Identify which cell holds the provided text, then report its (X, Y) central coordinate. 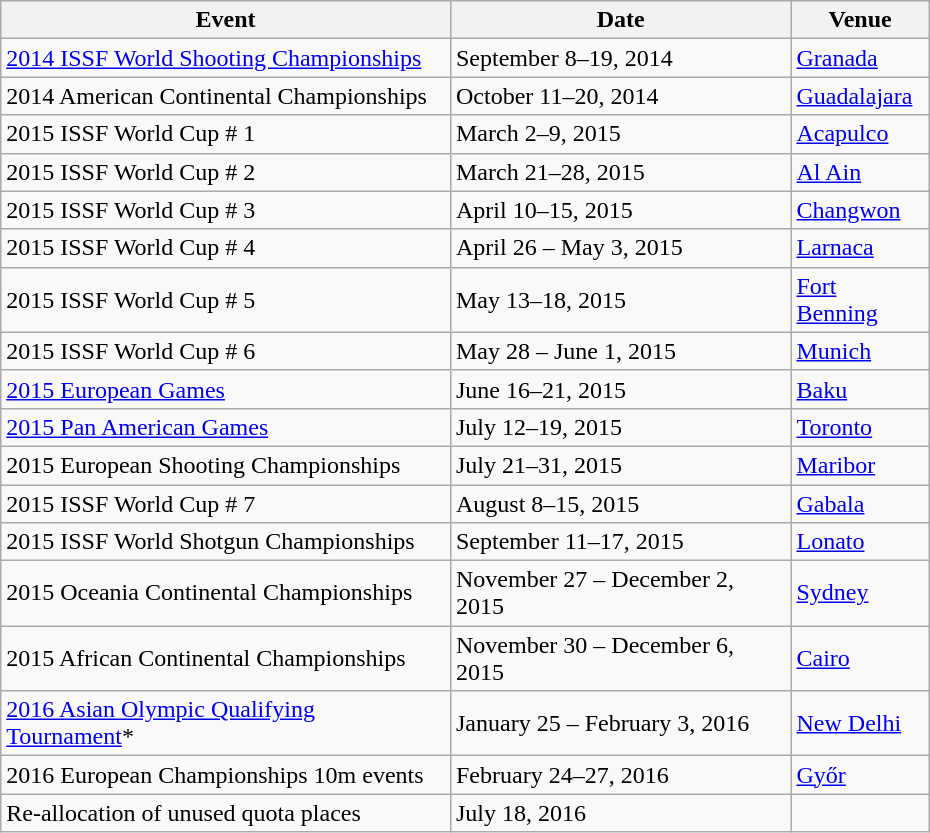
August 8–15, 2015 (620, 503)
2016 European Championships 10m events (226, 775)
October 11–20, 2014 (620, 96)
Munich (860, 351)
July 18, 2016 (620, 813)
New Delhi (860, 724)
Larnaca (860, 248)
February 24–27, 2016 (620, 775)
2015 ISSF World Cup # 3 (226, 210)
2015 European Shooting Championships (226, 465)
Cairo (860, 658)
2015 ISSF World Cup # 7 (226, 503)
June 16–21, 2015 (620, 389)
2015 ISSF World Cup # 5 (226, 300)
2015 Oceania Continental Championships (226, 594)
2015 ISSF World Cup # 2 (226, 172)
September 8–19, 2014 (620, 58)
Al Ain (860, 172)
April 10–15, 2015 (620, 210)
Changwon (860, 210)
March 2–9, 2015 (620, 134)
2015 Pan American Games (226, 427)
2016 Asian Olympic Qualifying Tournament* (226, 724)
2015 ISSF World Cup # 1 (226, 134)
July 21–31, 2015 (620, 465)
Event (226, 20)
July 12–19, 2015 (620, 427)
April 26 – May 3, 2015 (620, 248)
Baku (860, 389)
Sydney (860, 594)
May 13–18, 2015 (620, 300)
Fort Benning (860, 300)
Gabala (860, 503)
Guadalajara (860, 96)
2015 ISSF World Cup # 6 (226, 351)
Date (620, 20)
2015 European Games (226, 389)
January 25 – February 3, 2016 (620, 724)
2014 ISSF World Shooting Championships (226, 58)
Lonato (860, 542)
2015 ISSF World Cup # 4 (226, 248)
2015 ISSF World Shotgun Championships (226, 542)
2015 African Continental Championships (226, 658)
Granada (860, 58)
November 27 – December 2, 2015 (620, 594)
Toronto (860, 427)
March 21–28, 2015 (620, 172)
Acapulco (860, 134)
May 28 – June 1, 2015 (620, 351)
November 30 – December 6, 2015 (620, 658)
Győr (860, 775)
Venue (860, 20)
September 11–17, 2015 (620, 542)
2014 American Continental Championships (226, 96)
Re-allocation of unused quota places (226, 813)
Maribor (860, 465)
